Return (X, Y) of the center of cell containing provided text 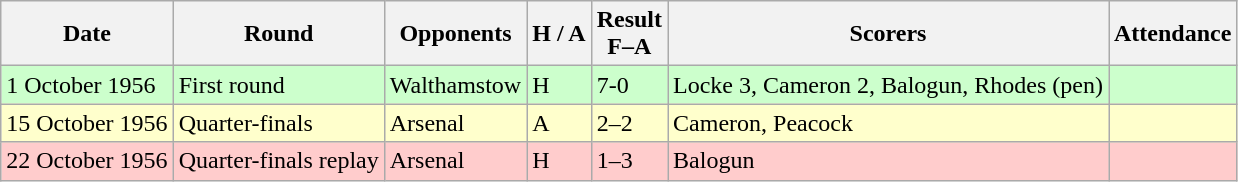
Opponents (455, 34)
Scorers (888, 34)
7-0 (629, 85)
First round (278, 85)
22 October 1956 (87, 161)
Attendance (1172, 34)
Date (87, 34)
A (559, 123)
1–3 (629, 161)
H / A (559, 34)
Cameron, Peacock (888, 123)
2–2 (629, 123)
Round (278, 34)
ResultF–A (629, 34)
Quarter-finals replay (278, 161)
15 October 1956 (87, 123)
Locke 3, Cameron 2, Balogun, Rhodes (pen) (888, 85)
Quarter-finals (278, 123)
1 October 1956 (87, 85)
Balogun (888, 161)
Walthamstow (455, 85)
